Locate the cell with the specified text and output its (x, y) center coordinate. 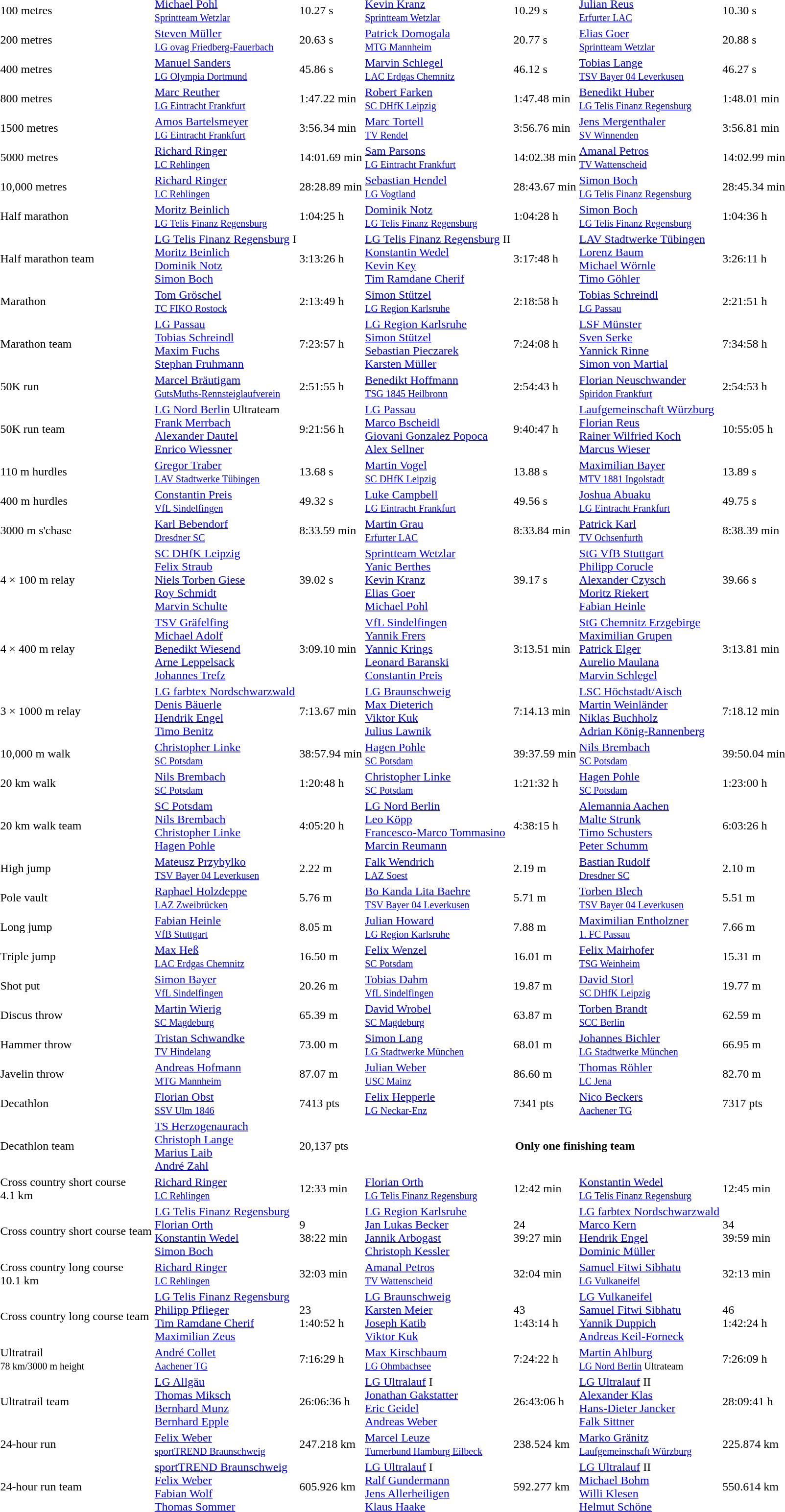
Jens MergenthalerSV Winnenden (649, 128)
28:28.89 min (331, 187)
StG VfB StuttgartPhilipp CorucleAlexander CzyschMoritz RiekertFabian Heinle (649, 580)
Mateusz PrzybylkoTSV Bayer 04 Leverkusen (225, 869)
Patrick DomogalaMTG Mannheim (438, 40)
38:57.94 min (331, 754)
1:21:32 h (545, 783)
Simon StützelLG Region Karlsruhe (438, 302)
Maximilian BayerMTV 1881 Ingolstadt (649, 472)
Constantin PreisVfL Sindelfingen (225, 501)
Karl BebendorfDresdner SC (225, 531)
LG PassauTobias SchreindlMaxim FuchsStephan Fruhmann (225, 344)
7:24:08 h (545, 344)
Florian ObstSSV Ulm 1846 (225, 1104)
Martin AhlburgLG Nord Berlin Ultrateam (649, 1359)
431:43:14 h (545, 1316)
Felix WebersportTREND Braunschweig (225, 1444)
LG VulkaneifelSamuel Fitwi SibhatuYannik DuppichAndreas Keil-Forneck (649, 1316)
9:40:47 h (545, 429)
5.71 m (545, 898)
Florian OrthLG Telis Finanz Regensburg (438, 1189)
Martin VogelSC DHfK Leipzig (438, 472)
Julian HowardLG Region Karlsruhe (438, 927)
Patrick KarlTV Ochsenfurth (649, 531)
Nico BeckersAachener TG (649, 1104)
Sam ParsonsLG Eintracht Frankfurt (438, 158)
Tobias DahmVfL Sindelfingen (438, 986)
2.22 m (331, 869)
LG BraunschweigMax DieterichViktor KukJulius Lawnik (438, 711)
20,137 pts (331, 1146)
Tom GröschelTC FIKO Rostock (225, 302)
26:06:36 h (331, 1401)
39.02 s (331, 580)
49.56 s (545, 501)
LG AllgäuThomas MikschBernhard MunzBernhard Epple (225, 1401)
Simon LangLG Stadtwerke München (438, 1045)
StG Chemnitz ErzgebirgeMaximilian GrupenPatrick ElgerAurelio MaulanaMarvin Schlegel (649, 649)
Felix HepperleLG Neckar-Enz (438, 1104)
Simon BayerVfL Sindelfingen (225, 986)
Andreas HofmannMTG Mannheim (225, 1074)
5.76 m (331, 898)
LG Telis Finanz RegensburgFlorian OrthKonstantin WedelSimon Boch (225, 1231)
32:03 min (331, 1274)
39:37.59 min (545, 754)
3:13:26 h (331, 259)
2:51:55 h (331, 387)
Luke CampbellLG Eintracht Frankfurt (438, 501)
Felix WenzelSC Potsdam (438, 957)
2.19 m (545, 869)
7:23:57 h (331, 344)
12:42 min (545, 1189)
7.88 m (545, 927)
LG Ultralauf IIAlexander KlasHans-Dieter JanckerFalk Sittner (649, 1401)
14:01.69 min (331, 158)
Moritz BeinlichLG Telis Finanz Regensburg (225, 216)
VfL SindelfingenYannik FrersYannic KringsLeonard BaranskiConstantin Preis (438, 649)
Tristan SchwandkeTV Hindelang (225, 1045)
247.218 km (331, 1444)
Marc TortellTV Rendel (438, 128)
1:47.48 min (545, 99)
LSC Höchstadt/AischMartin WeinländerNiklas BuchholzAdrian König-Rannenberg (649, 711)
SC PotsdamNils BrembachChristopher LinkeHagen Pohle (225, 826)
16.01 m (545, 957)
David StorlSC DHfK Leipzig (649, 986)
1:04:28 h (545, 216)
16.50 m (331, 957)
Joshua AbuakuLG Eintracht Frankfurt (649, 501)
231:40:52 h (331, 1316)
Marcel BräutigamGutsMuths-Rennsteiglaufverein (225, 387)
LG farbtex NordschwarzwaldDenis BäuerleHendrik EngelTimo Benitz (225, 711)
Robert FarkenSC DHfK Leipzig (438, 99)
Manuel SandersLG Olympia Dortmund (225, 70)
Florian NeuschwanderSpiridon Frankfurt (649, 387)
LG Telis Finanz RegensburgPhilipp PfliegerTim Ramdane CherifMaximilian Zeus (225, 1316)
LG Telis Finanz Regensburg IMoritz BeinlichDominik NotzSimon Boch (225, 259)
Marvin SchlegelLAC Erdgas Chemnitz (438, 70)
Torben BlechTSV Bayer 04 Leverkusen (649, 898)
Laufgemeinschaft WürzburgFlorian ReusRainer Wilfried KochMarcus Wieser (649, 429)
LG Nord Berlin UltrateamFrank MerrbachAlexander DautelEnrico Wiessner (225, 429)
12:33 min (331, 1189)
7341 pts (545, 1104)
20.63 s (331, 40)
Benedikt HoffmannTSG 1845 Heilbronn (438, 387)
4:38:15 h (545, 826)
7413 pts (331, 1104)
4:05:20 h (331, 826)
Sprintteam WetzlarYanic BerthesKevin KranzElias GoerMichael Pohl (438, 580)
Samuel Fitwi SibhatuLG Vulkaneifel (649, 1274)
Dominik NotzLG Telis Finanz Regensburg (438, 216)
Felix MairhoferTSG Weinheim (649, 957)
7:13.67 min (331, 711)
Torben BrandtSCC Berlin (649, 1016)
Konstantin WedelLG Telis Finanz Regensburg (649, 1189)
3:17:48 h (545, 259)
3:56.76 min (545, 128)
LSF MünsterSven SerkeYannick RinneSimon von Martial (649, 344)
19.87 m (545, 986)
LG Region KarlsruheJan Lukas BeckerJannik ArbogastChristoph Kessler (438, 1231)
8.05 m (331, 927)
8:33.59 min (331, 531)
8:33.84 min (545, 531)
Martin GrauErfurter LAC (438, 531)
Alemannia AachenMalte StrunkTimo SchustersPeter Schumm (649, 826)
20.26 m (331, 986)
87.07 m (331, 1074)
Max HeßLAC Erdgas Chemnitz (225, 957)
Marc ReutherLG Eintracht Frankfurt (225, 99)
14:02.38 min (545, 158)
André ColletAachener TG (225, 1359)
David WrobelSC Magdeburg (438, 1016)
LG farbtex NordschwarzwaldMarco KernHendrik EngelDominic Müller (649, 1231)
Bastian RudolfDresdner SC (649, 869)
LG Nord BerlinLeo KöppFrancesco-Marco TommasinoMarcin Reumann (438, 826)
Sebastian HendelLG Vogtland (438, 187)
32:04 min (545, 1274)
Martin WierigSC Magdeburg (225, 1016)
3:56.34 min (331, 128)
Marcel LeuzeTurnerbund Hamburg Eilbeck (438, 1444)
46.12 s (545, 70)
Raphael HolzdeppeLAZ Zweibrücken (225, 898)
65.39 m (331, 1016)
2:54:43 h (545, 387)
20.77 s (545, 40)
238.524 km (545, 1444)
63.87 m (545, 1016)
13.68 s (331, 472)
49.32 s (331, 501)
2:13:49 h (331, 302)
2:18:58 h (545, 302)
Amos BartelsmeyerLG Eintracht Frankfurt (225, 128)
73.00 m (331, 1045)
Gregor TraberLAV Stadtwerke Tübingen (225, 472)
3:13.51 min (545, 649)
68.01 m (545, 1045)
938:22 min (331, 1231)
26:43:06 h (545, 1401)
Marko GränitzLaufgemeinschaft Würzburg (649, 1444)
TS HerzogenaurachChristoph LangeMarius LaibAndré Zahl (225, 1146)
Maximilian Entholzner1. FC Passau (649, 927)
Fabian HeinleVfB Stuttgart (225, 927)
Julian WeberUSC Mainz (438, 1074)
Steven MüllerLG ovag Friedberg-Fauerbach (225, 40)
Falk WendrichLAZ Soest (438, 869)
45.86 s (331, 70)
Max KirschbaumLG Ohmbachsee (438, 1359)
Benedikt HuberLG Telis Finanz Regensburg (649, 99)
1:47.22 min (331, 99)
LG Telis Finanz Regensburg IIKonstantin WedelKevin KeyTim Ramdane Cherif (438, 259)
Johannes BichlerLG Stadtwerke München (649, 1045)
SC DHfK LeipzigFelix StraubNiels Torben GieseRoy SchmidtMarvin Schulte (225, 580)
Elias GoerSprintteam Wetzlar (649, 40)
3:09.10 min (331, 649)
LAV Stadtwerke TübingenLorenz BaumMichael WörnleTimo Göhler (649, 259)
86.60 m (545, 1074)
2439:27 min (545, 1231)
7:14.13 min (545, 711)
LG BraunschweigKarsten MeierJoseph KatibViktor Kuk (438, 1316)
9:21:56 h (331, 429)
1:20:48 h (331, 783)
7:24:22 h (545, 1359)
1:04:25 h (331, 216)
LG PassauMarco BscheidlGiovani Gonzalez PopocaAlex Sellner (438, 429)
13.88 s (545, 472)
39.17 s (545, 580)
Tobias SchreindlLG Passau (649, 302)
LG Region KarlsruheSimon StützelSebastian PieczarekKarsten Müller (438, 344)
Thomas RöhlerLC Jena (649, 1074)
LG Ultralauf IJonathan GakstatterEric GeidelAndreas Weber (438, 1401)
28:43.67 min (545, 187)
7:16:29 h (331, 1359)
Bo Kanda Lita BaehreTSV Bayer 04 Leverkusen (438, 898)
TSV GräfelfingMichael AdolfBenedikt WiesendArne LeppelsackJohannes Trefz (225, 649)
Tobias LangeTSV Bayer 04 Leverkusen (649, 70)
